Output the [x, y] coordinate of the center of the cell containing the given text.  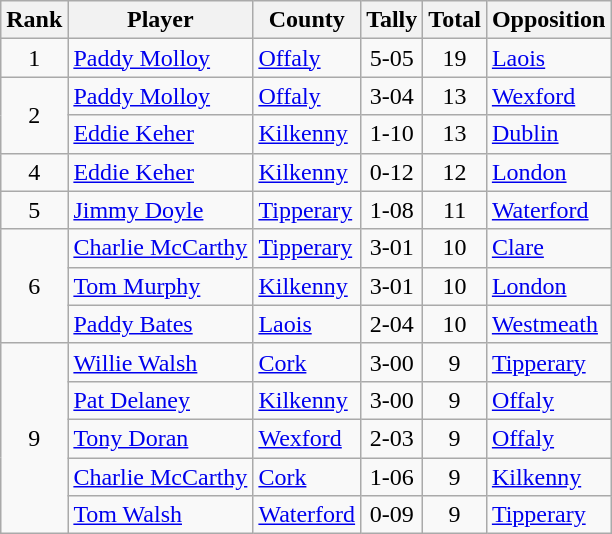
Jimmy Doyle [160, 210]
1-06 [392, 477]
County [307, 20]
5 [34, 210]
11 [455, 210]
Westmeath [548, 324]
Tony Doran [160, 438]
5-05 [392, 58]
0-09 [392, 515]
1-10 [392, 134]
4 [34, 172]
Willie Walsh [160, 362]
Paddy Bates [160, 324]
Tom Murphy [160, 286]
6 [34, 286]
0-12 [392, 172]
Tom Walsh [160, 515]
Tally [392, 20]
19 [455, 58]
Opposition [548, 20]
3-04 [392, 96]
Dublin [548, 134]
1-08 [392, 210]
Rank [34, 20]
Clare [548, 248]
1 [34, 58]
Player [160, 20]
Total [455, 20]
2-03 [392, 438]
2 [34, 115]
Pat Delaney [160, 400]
12 [455, 172]
2-04 [392, 324]
